Provide the (X, Y) coordinate of the cell's center where the given text is located.  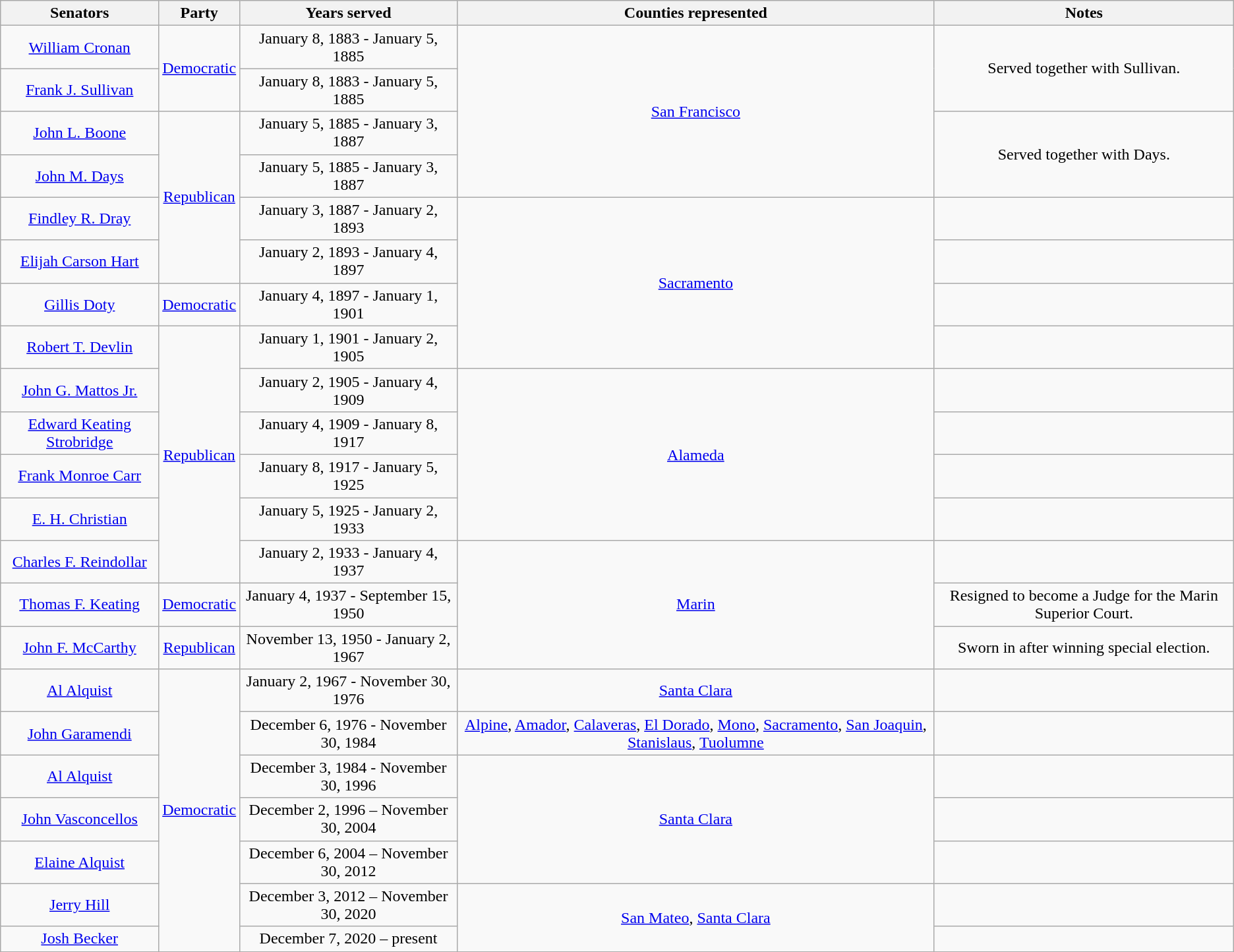
Resigned to become a Judge for the Marin Superior Court. (1084, 605)
Findley R. Dray (80, 219)
Jerry Hill (80, 905)
January 2, 1933 - January 4, 1937 (349, 562)
Senators (80, 13)
Edward Keating Strobridge (80, 432)
John G. Mattos Jr. (80, 390)
January 4, 1937 - September 15, 1950 (349, 605)
Alpine, Amador, Calaveras, El Dorado, Mono, Sacramento, San Joaquin, Stanislaus, Tuolumne (695, 733)
Party (199, 13)
December 6, 1976 - November 30, 1984 (349, 733)
E. H. Christian (80, 518)
Served together with Days. (1084, 154)
January 2, 1893 - January 4, 1897 (349, 261)
January 1, 1901 - January 2, 1905 (349, 347)
December 3, 1984 - November 30, 1996 (349, 777)
December 2, 1996 – November 30, 2004 (349, 819)
San Mateo, Santa Clara (695, 918)
December 7, 2020 – present (349, 939)
Robert T. Devlin (80, 347)
Gillis Doty (80, 305)
John M. Days (80, 175)
Sacramento (695, 283)
January 2, 1905 - January 4, 1909 (349, 390)
Elaine Alquist (80, 862)
November 13, 1950 - January 2, 1967 (349, 647)
John L. Boone (80, 133)
Thomas F. Keating (80, 605)
December 6, 2004 – November 30, 2012 (349, 862)
Years served (349, 13)
Josh Becker (80, 939)
Elijah Carson Hart (80, 261)
Charles F. Reindollar (80, 562)
San Francisco (695, 111)
Sworn in after winning special election. (1084, 647)
Frank J. Sullivan (80, 90)
January 2, 1967 - November 30, 1976 (349, 691)
Counties represented (695, 13)
John F. McCarthy (80, 647)
January 8, 1917 - January 5, 1925 (349, 476)
January 4, 1897 - January 1, 1901 (349, 305)
January 4, 1909 - January 8, 1917 (349, 432)
January 3, 1887 - January 2, 1893 (349, 219)
Alameda (695, 454)
December 3, 2012 – November 30, 2020 (349, 905)
Served together with Sullivan. (1084, 69)
January 5, 1925 - January 2, 1933 (349, 518)
William Cronan (80, 47)
John Garamendi (80, 733)
Notes (1084, 13)
Frank Monroe Carr (80, 476)
Marin (695, 605)
John Vasconcellos (80, 819)
